From the cell containing the given text, extract its center point as [x, y] coordinate. 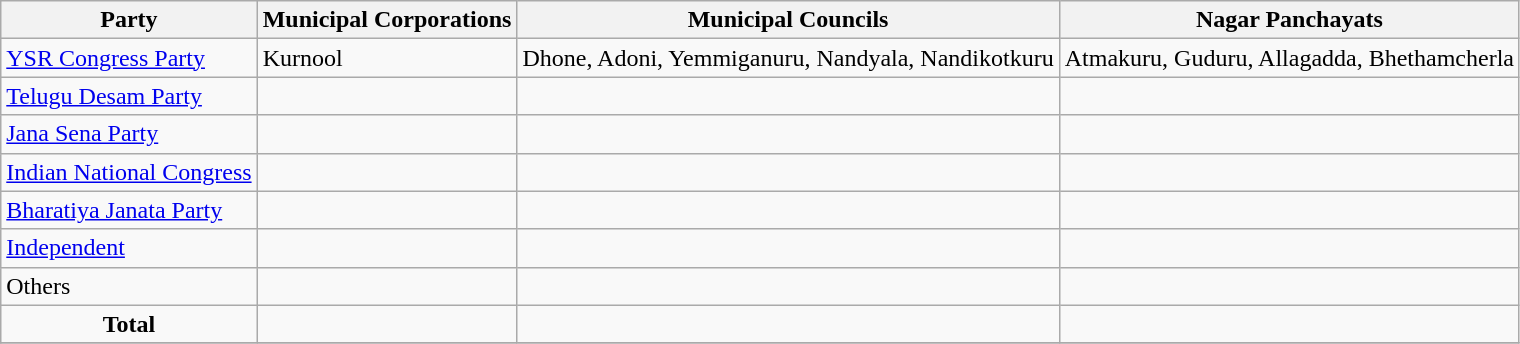
Others [129, 286]
Party [129, 20]
YSR Congress Party [129, 58]
Nagar Panchayats [1289, 20]
Bharatiya Janata Party [129, 210]
Telugu Desam Party [129, 96]
Jana Sena Party [129, 134]
Indian National Congress [129, 172]
Atmakuru, Guduru, Allagadda, Bhethamcherla [1289, 58]
Independent [129, 248]
Kurnool [387, 58]
Dhone, Adoni, Yemmiganuru, Nandyala, Nandikotkuru [788, 58]
Municipal Corporations [387, 20]
Total [129, 324]
Municipal Councils [788, 20]
